Return [X, Y] of the center of cell containing provided text 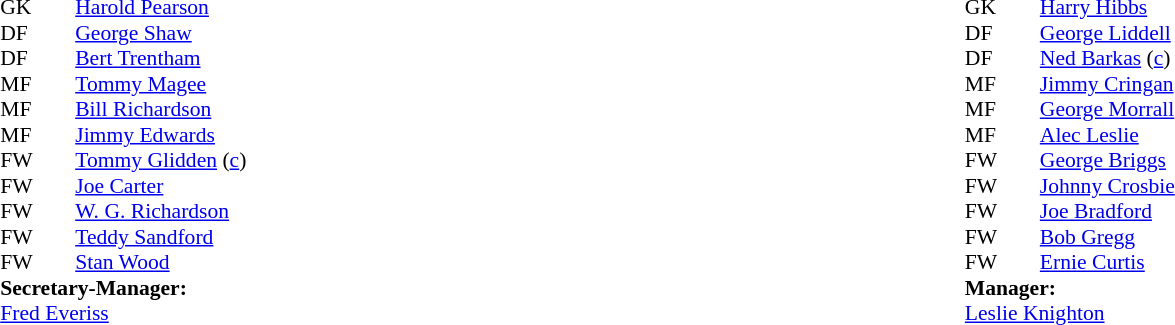
Manager: [1070, 288]
George Morrall [1108, 109]
Jimmy Edwards [160, 135]
Tommy Glidden (c) [160, 161]
Joe Bradford [1108, 211]
Secretary-Manager: [123, 288]
Stan Wood [160, 263]
Alec Leslie [1108, 135]
Ernie Curtis [1108, 263]
Joe Carter [160, 186]
W. G. Richardson [160, 211]
Tommy Magee [160, 84]
George Liddell [1108, 33]
Bob Gregg [1108, 237]
Johnny Crosbie [1108, 186]
Ned Barkas (c) [1108, 59]
Teddy Sandford [160, 237]
Jimmy Cringan [1108, 84]
George Shaw [160, 33]
George Briggs [1108, 161]
Bill Richardson [160, 109]
Bert Trentham [160, 59]
